Provide the (x, y) coordinate of the cell's center where the given text is located.  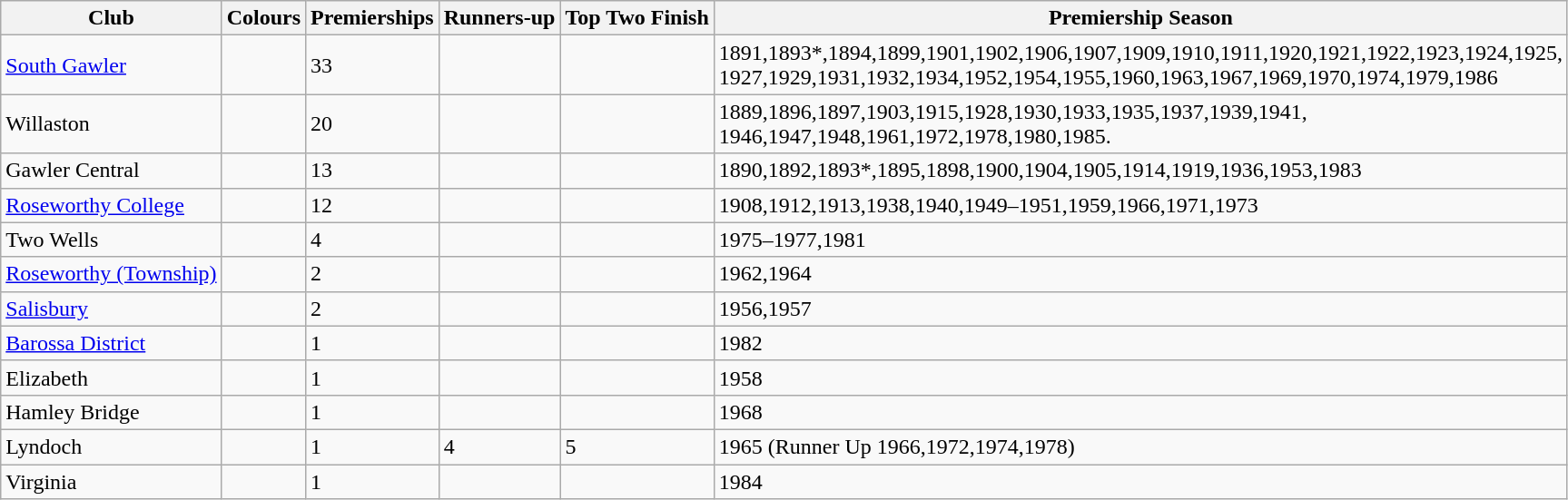
12 (372, 205)
Roseworthy College (111, 205)
1908,1912,1913,1938,1940,1949–1951,1959,1966,1971,1973 (1140, 205)
Club (111, 18)
1956,1957 (1140, 309)
Willaston (111, 123)
Barossa District (111, 343)
Runners-up (499, 18)
33 (372, 65)
Top Two Finish (637, 18)
1975–1977,1981 (1140, 240)
1965 (Runner Up 1966,1972,1974,1978) (1140, 446)
1889,1896,1897,1903,1915,1928,1930,1933,1935,1937,1939,1941,1946,1947,1948,1961,1972,1978,1980,1985. (1140, 123)
Two Wells (111, 240)
Colours (263, 18)
1890,1892,1893*,1895,1898,1900,1904,1905,1914,1919,1936,1953,1983 (1140, 171)
South Gawler (111, 65)
1968 (1140, 412)
1982 (1140, 343)
1962,1964 (1140, 274)
Premierships (372, 18)
Salisbury (111, 309)
5 (637, 446)
Elizabeth (111, 377)
1958 (1140, 377)
Lyndoch (111, 446)
1984 (1140, 482)
Roseworthy (Township) (111, 274)
20 (372, 123)
Virginia (111, 482)
Premiership Season (1140, 18)
13 (372, 171)
Hamley Bridge (111, 412)
Gawler Central (111, 171)
